Search for the cell housing the specified text and yield its (x, y) center coordinate. 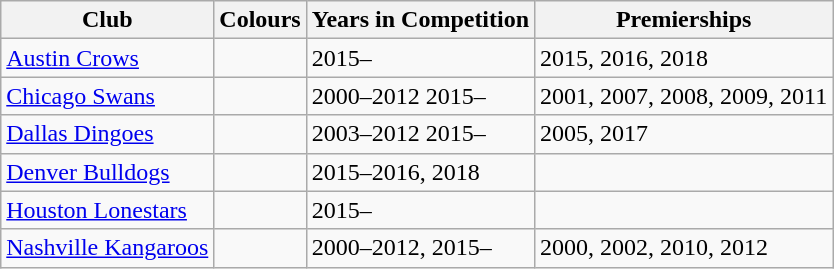
2005, 2017 (684, 134)
2000, 2002, 2010, 2012 (684, 248)
Austin Crows (108, 58)
2000–2012, 2015– (420, 248)
2015–2016, 2018 (420, 172)
Club (108, 20)
Denver Bulldogs (108, 172)
Colours (260, 20)
Dallas Dingoes (108, 134)
Nashville Kangaroos (108, 248)
Years in Competition (420, 20)
Chicago Swans (108, 96)
2003–2012 2015– (420, 134)
2015, 2016, 2018 (684, 58)
Premierships (684, 20)
2000–2012 2015– (420, 96)
Houston Lonestars (108, 210)
2001, 2007, 2008, 2009, 2011 (684, 96)
